Capture the cell that displays the provided text and extract its (X, Y) central coordinate. 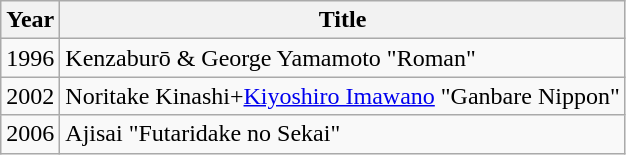
2002 (30, 96)
Year (30, 20)
Noritake Kinashi+Kiyoshiro Imawano "Ganbare Nippon" (342, 96)
Ajisai "Futaridake no Sekai" (342, 134)
Kenzaburō & George Yamamoto "Roman" (342, 58)
Title (342, 20)
2006 (30, 134)
1996 (30, 58)
